Search for the cell housing the specified text and yield its (X, Y) center coordinate. 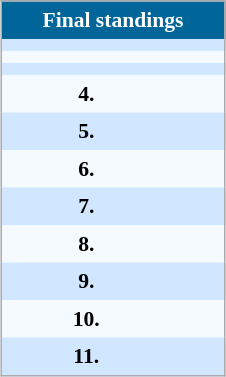
8. (86, 244)
10. (86, 319)
4. (86, 94)
11. (86, 357)
Final standings (113, 20)
6. (86, 169)
7. (86, 207)
5. (86, 131)
9. (86, 281)
